Return (x, y) of the center of cell containing provided text 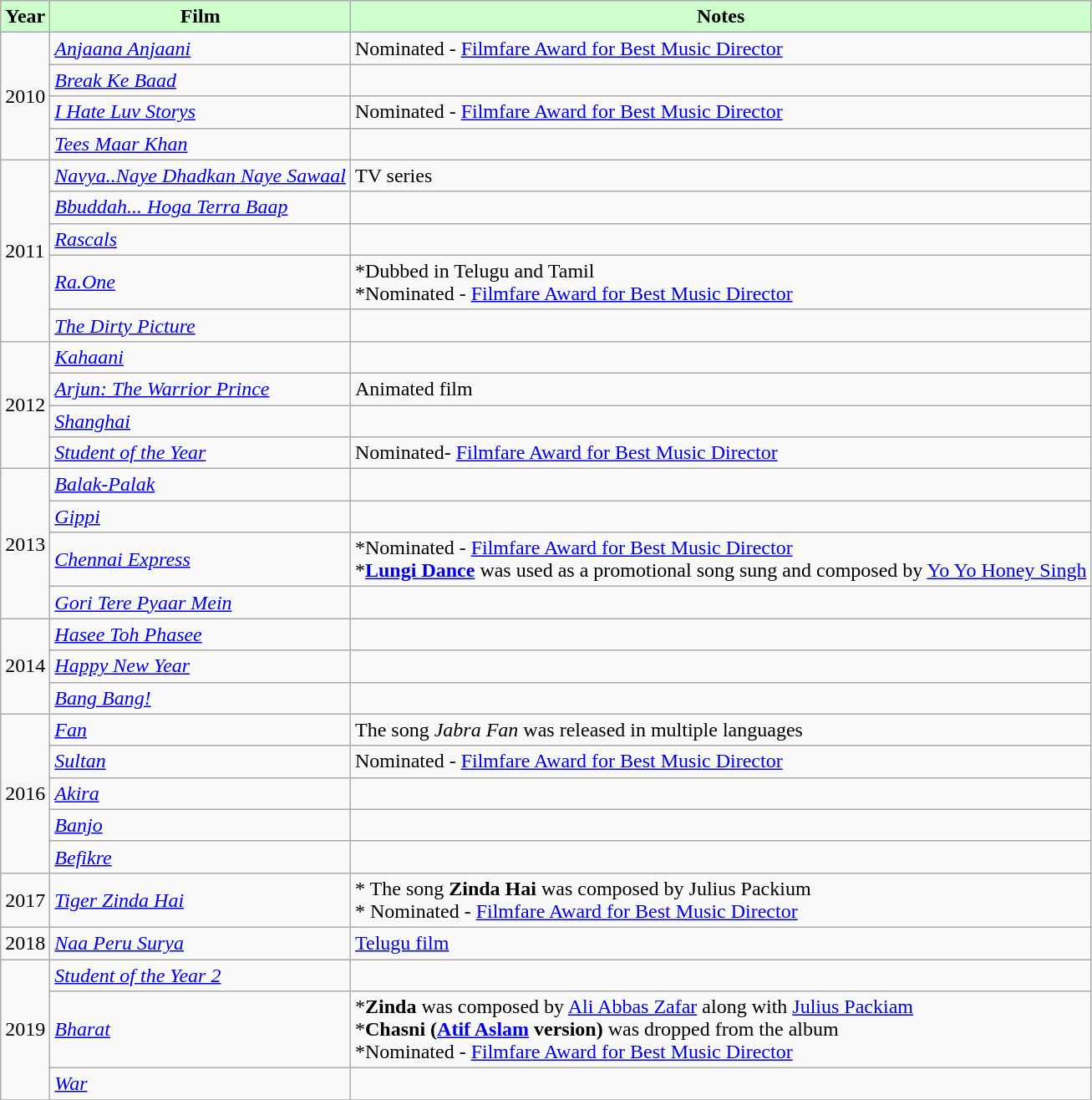
Student of the Year (201, 453)
Telugu film (720, 943)
I Hate Luv Storys (201, 112)
* The song Zinda Hai was composed by Julius Packium* Nominated - Filmfare Award for Best Music Director (720, 899)
Bbuddah... Hoga Terra Baap (201, 207)
Tees Maar Khan (201, 144)
Rascals (201, 239)
Arjun: The Warrior Prince (201, 389)
2019 (25, 1030)
Balak-Palak (201, 485)
2018 (25, 943)
2014 (25, 666)
Nominated- Filmfare Award for Best Music Director (720, 453)
Befikre (201, 857)
2016 (25, 793)
Navya..Naye Dhadkan Naye Sawaal (201, 176)
Notes (720, 17)
The song Jabra Fan was released in multiple languages (720, 730)
The Dirty Picture (201, 325)
2010 (25, 96)
Break Ke Baad (201, 80)
Year (25, 17)
2013 (25, 543)
Banjo (201, 825)
Gippi (201, 517)
Ra.One (201, 283)
TV series (720, 176)
Bharat (201, 1030)
Akira (201, 793)
Student of the Year 2 (201, 975)
Kahaani (201, 357)
*Dubbed in Telugu and Tamil*Nominated - Filmfare Award for Best Music Director (720, 283)
Shanghai (201, 420)
Animated film (720, 389)
Tiger Zinda Hai (201, 899)
2012 (25, 405)
Gori Tere Pyaar Mein (201, 603)
Hasee Toh Phasee (201, 634)
Film (201, 17)
Anjaana Anjaani (201, 48)
Fan (201, 730)
Chennai Express (201, 560)
*Nominated - Filmfare Award for Best Music Director*Lungi Dance was used as a promotional song sung and composed by Yo Yo Honey Singh (720, 560)
Sultan (201, 761)
2017 (25, 899)
Happy New Year (201, 666)
War (201, 1084)
Bang Bang! (201, 698)
Naa Peru Surya (201, 943)
2011 (25, 251)
